From the cell containing the given text, extract its center point as (x, y) coordinate. 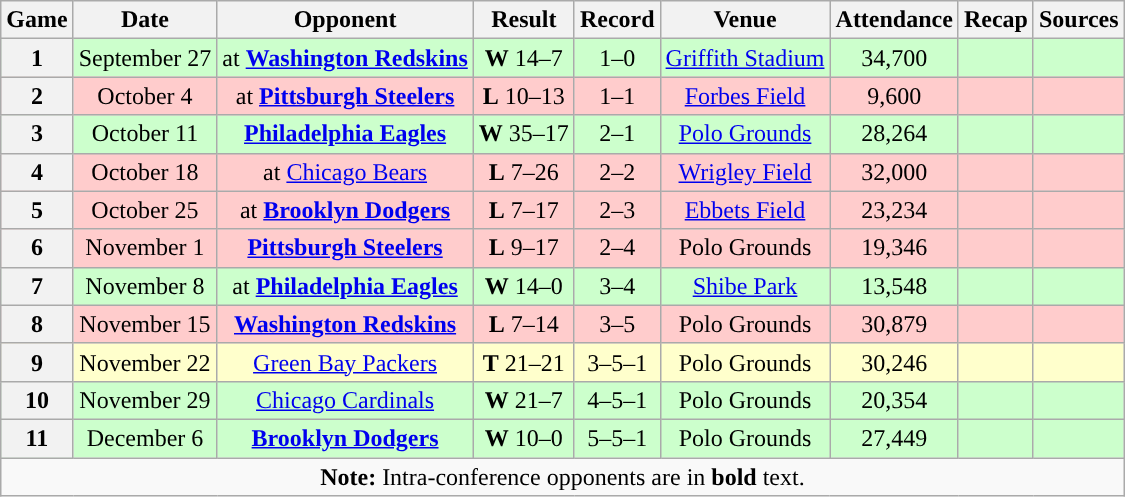
3–5 (617, 324)
October 11 (145, 134)
Philadelphia Eagles (345, 134)
Shibe Park (745, 286)
Griffith Stadium (745, 58)
2–3 (617, 210)
Attendance (894, 20)
Wrigley Field (745, 172)
Note: Intra-conference opponents are in bold text. (562, 477)
Result (524, 20)
W 10–0 (524, 438)
October 4 (145, 96)
2–4 (617, 248)
4–5–1 (617, 400)
at Chicago Bears (345, 172)
Green Bay Packers (345, 362)
1–0 (617, 58)
Washington Redskins (345, 324)
L 7–17 (524, 210)
W 14–7 (524, 58)
Date (145, 20)
November 22 (145, 362)
6 (37, 248)
1–1 (617, 96)
November 1 (145, 248)
Opponent (345, 20)
1 (37, 58)
7 (37, 286)
10 (37, 400)
2–2 (617, 172)
November 29 (145, 400)
Brooklyn Dodgers (345, 438)
11 (37, 438)
27,449 (894, 438)
at Philadelphia Eagles (345, 286)
September 27 (145, 58)
T 21–21 (524, 362)
Sources (1078, 20)
L 7–26 (524, 172)
32,000 (894, 172)
at Pittsburgh Steelers (345, 96)
October 18 (145, 172)
October 25 (145, 210)
4 (37, 172)
L 7–14 (524, 324)
2–1 (617, 134)
23,234 (894, 210)
Recap (996, 20)
5 (37, 210)
34,700 (894, 58)
13,548 (894, 286)
Pittsburgh Steelers (345, 248)
28,264 (894, 134)
19,346 (894, 248)
5–5–1 (617, 438)
Record (617, 20)
Ebbets Field (745, 210)
2 (37, 96)
at Brooklyn Dodgers (345, 210)
9 (37, 362)
Game (37, 20)
Chicago Cardinals (345, 400)
Forbes Field (745, 96)
W 21–7 (524, 400)
L 10–13 (524, 96)
9,600 (894, 96)
W 14–0 (524, 286)
3 (37, 134)
3–4 (617, 286)
3–5–1 (617, 362)
W 35–17 (524, 134)
20,354 (894, 400)
at Washington Redskins (345, 58)
8 (37, 324)
November 8 (145, 286)
L 9–17 (524, 248)
December 6 (145, 438)
30,246 (894, 362)
November 15 (145, 324)
Venue (745, 20)
30,879 (894, 324)
